For the text-containing cell, return its midpoint in (x, y) coordinate format. 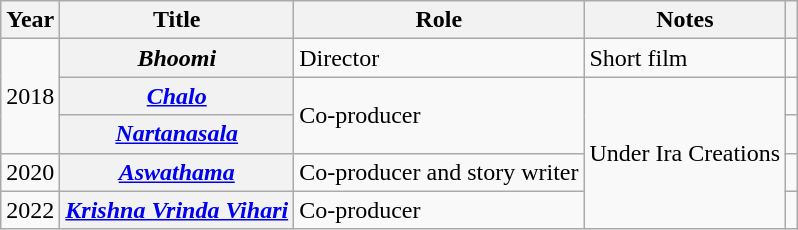
Under Ira Creations (685, 153)
Bhoomi (177, 58)
2018 (30, 96)
2020 (30, 172)
Chalo (177, 96)
Aswathama (177, 172)
Krishna Vrinda Vihari (177, 210)
Co-producer and story writer (439, 172)
2022 (30, 210)
Short film (685, 58)
Notes (685, 20)
Role (439, 20)
Title (177, 20)
Nartanasala (177, 134)
Year (30, 20)
Director (439, 58)
